Return the (X, Y) coordinate for the center point of the cell that contains the specified text.  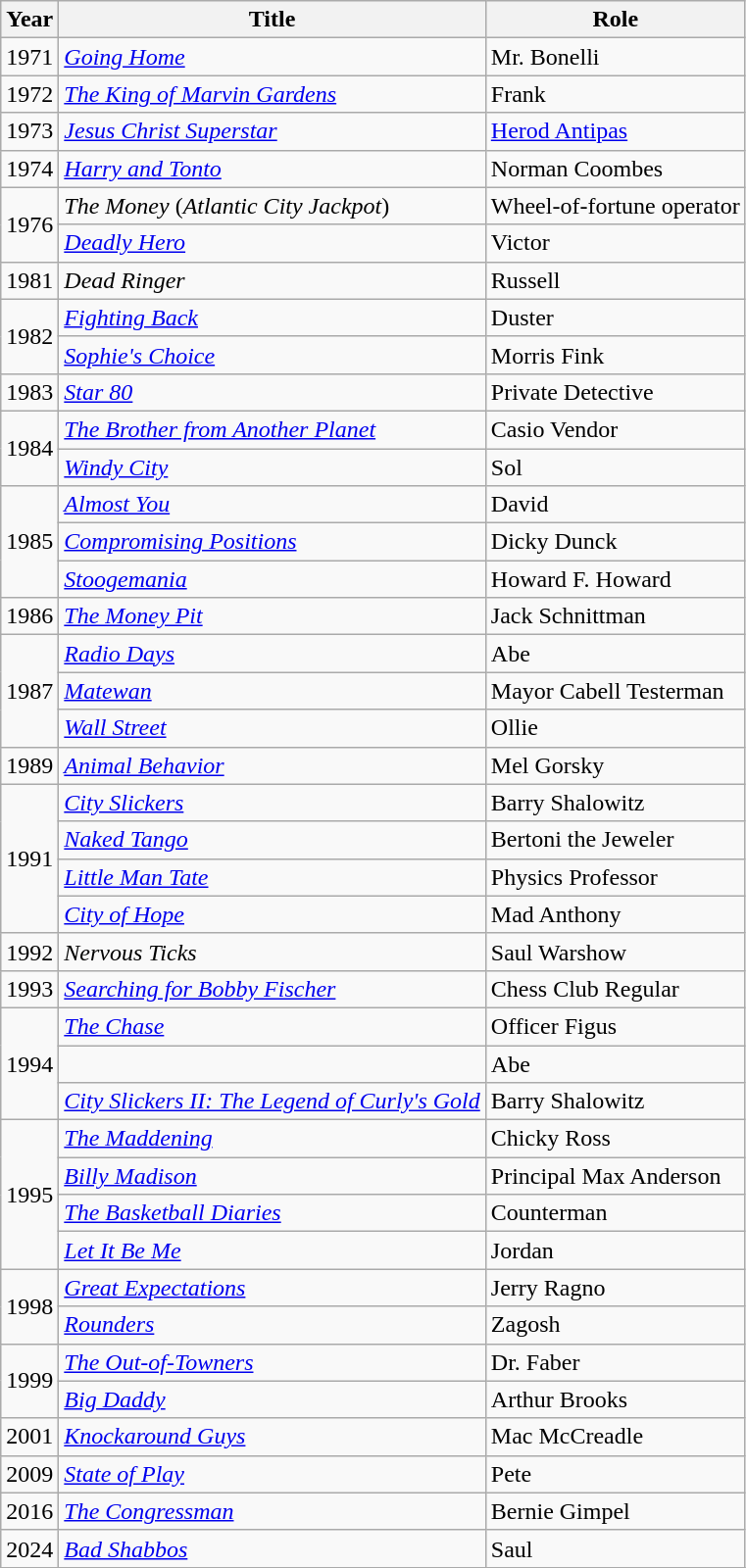
The Money (Atlantic City Jackpot) (273, 206)
1986 (29, 616)
Duster (616, 318)
Matewan (273, 691)
Bernie Gimpel (616, 1511)
Chess Club Regular (616, 989)
Zagosh (616, 1325)
Knockaround Guys (273, 1437)
Rounders (273, 1325)
Wall Street (273, 728)
1998 (29, 1306)
Nervous Ticks (273, 952)
2001 (29, 1437)
Ollie (616, 728)
Let It Be Me (273, 1250)
City Slickers II: The Legend of Curly's Gold (273, 1102)
Harry and Tonto (273, 169)
Stoogemania (273, 579)
Big Daddy (273, 1399)
Officer Figus (616, 1026)
Going Home (273, 57)
David (616, 505)
Jerry Ragno (616, 1288)
Windy City (273, 467)
Dicky Dunck (616, 542)
1992 (29, 952)
1993 (29, 989)
1999 (29, 1381)
Year (29, 20)
Title (273, 20)
Jordan (616, 1250)
Counterman (616, 1213)
Sol (616, 467)
1971 (29, 57)
Victor (616, 243)
Saul (616, 1548)
1994 (29, 1063)
Private Detective (616, 392)
1981 (29, 280)
Arthur Brooks (616, 1399)
1982 (29, 336)
Bad Shabbos (273, 1548)
State of Play (273, 1474)
Great Expectations (273, 1288)
Compromising Positions (273, 542)
Howard F. Howard (616, 579)
The Chase (273, 1026)
2016 (29, 1511)
Little Man Tate (273, 877)
The Basketball Diaries (273, 1213)
Frank (616, 94)
Star 80 (273, 392)
Morris Fink (616, 355)
Mr. Bonelli (616, 57)
City Slickers (273, 803)
Searching for Bobby Fischer (273, 989)
Physics Professor (616, 877)
Radio Days (273, 654)
The King of Marvin Gardens (273, 94)
The Money Pit (273, 616)
The Brother from Another Planet (273, 429)
Deadly Hero (273, 243)
Mad Anthony (616, 914)
Jesus Christ Superstar (273, 131)
1983 (29, 392)
1991 (29, 858)
Almost You (273, 505)
1987 (29, 691)
Sophie's Choice (273, 355)
The Maddening (273, 1139)
Wheel-of-fortune operator (616, 206)
Jack Schnittman (616, 616)
Animal Behavior (273, 765)
Naked Tango (273, 840)
1989 (29, 765)
Bertoni the Jeweler (616, 840)
City of Hope (273, 914)
Dr. Faber (616, 1362)
1995 (29, 1195)
Chicky Ross (616, 1139)
Norman Coombes (616, 169)
Mac McCreadle (616, 1437)
1972 (29, 94)
1985 (29, 542)
1973 (29, 131)
1984 (29, 448)
Billy Madison (273, 1176)
The Congressman (273, 1511)
Russell (616, 280)
Pete (616, 1474)
1974 (29, 169)
Dead Ringer (273, 280)
2009 (29, 1474)
2024 (29, 1548)
Mel Gorsky (616, 765)
Mayor Cabell Testerman (616, 691)
The Out-of-Towners (273, 1362)
Principal Max Anderson (616, 1176)
Saul Warshow (616, 952)
1976 (29, 224)
Fighting Back (273, 318)
Herod Antipas (616, 131)
Casio Vendor (616, 429)
Role (616, 20)
